Scan for the cell matching the given text and deliver its (x, y) coordinate at center. 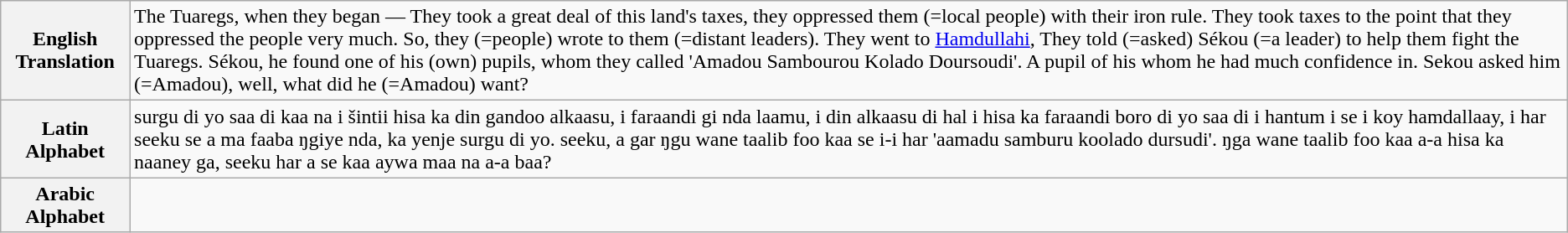
Arabic Alphabet (65, 205)
Latin Alphabet (65, 139)
English Translation (65, 50)
